Search for the cell housing the specified text and yield its [x, y] center coordinate. 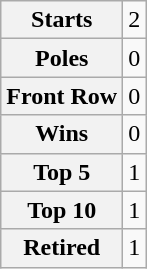
Retired [62, 248]
Top 10 [62, 210]
Poles [62, 58]
2 [134, 20]
Front Row [62, 96]
Top 5 [62, 172]
Wins [62, 134]
Starts [62, 20]
